Provide the (X, Y) coordinate of the cell's center where the given text is located.  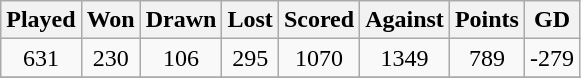
Drawn (181, 20)
Against (405, 20)
GD (552, 20)
-279 (552, 58)
Won (110, 20)
Scored (318, 20)
Points (486, 20)
789 (486, 58)
1070 (318, 58)
230 (110, 58)
631 (41, 58)
1349 (405, 58)
106 (181, 58)
Played (41, 20)
Lost (250, 20)
295 (250, 58)
